Locate the cell with the specified text and output its [x, y] center coordinate. 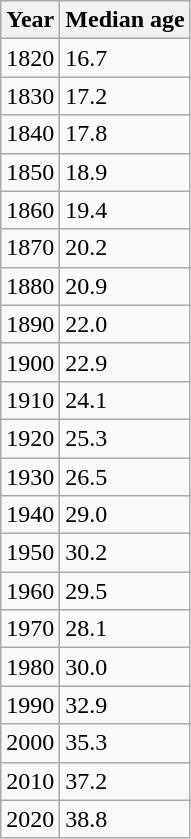
17.8 [125, 134]
19.4 [125, 210]
38.8 [125, 819]
Year [30, 20]
1830 [30, 96]
22.9 [125, 362]
18.9 [125, 172]
1820 [30, 58]
1910 [30, 400]
32.9 [125, 705]
1860 [30, 210]
1980 [30, 667]
22.0 [125, 324]
20.9 [125, 286]
1890 [30, 324]
1950 [30, 553]
29.5 [125, 591]
20.2 [125, 248]
1870 [30, 248]
30.0 [125, 667]
35.3 [125, 743]
30.2 [125, 553]
2000 [30, 743]
28.1 [125, 629]
Median age [125, 20]
1840 [30, 134]
29.0 [125, 515]
1990 [30, 705]
1900 [30, 362]
16.7 [125, 58]
1970 [30, 629]
1880 [30, 286]
17.2 [125, 96]
1940 [30, 515]
1930 [30, 477]
1850 [30, 172]
26.5 [125, 477]
2010 [30, 781]
37.2 [125, 781]
24.1 [125, 400]
2020 [30, 819]
25.3 [125, 438]
1920 [30, 438]
1960 [30, 591]
